Find where the given text appears and provide that cell's center as (x, y) coordinate. 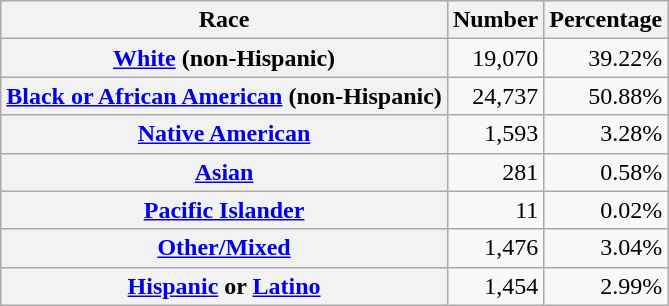
3.28% (606, 134)
39.22% (606, 58)
0.58% (606, 172)
Percentage (606, 20)
2.99% (606, 286)
Number (495, 20)
19,070 (495, 58)
0.02% (606, 210)
Pacific Islander (224, 210)
11 (495, 210)
Asian (224, 172)
3.04% (606, 248)
Race (224, 20)
Black or African American (non-Hispanic) (224, 96)
Other/Mixed (224, 248)
1,454 (495, 286)
1,593 (495, 134)
White (non-Hispanic) (224, 58)
1,476 (495, 248)
50.88% (606, 96)
281 (495, 172)
Native American (224, 134)
Hispanic or Latino (224, 286)
24,737 (495, 96)
